Find where the given text appears and provide that cell's center as [X, Y] coordinate. 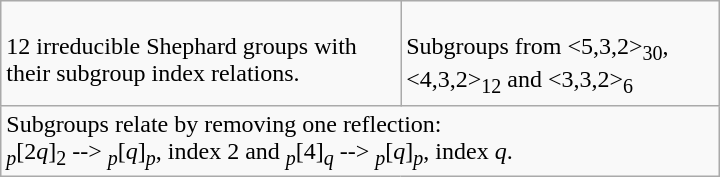
Subgroups from <5,3,2>30, <4,3,2>12 and <3,3,2>6 [560, 54]
Subgroups relate by removing one reflection:p[2q]2 --> p[q]p, index 2 and p[4]q --> p[q]p, index q. [360, 140]
12 irreducible Shephard groups with their subgroup index relations. [201, 54]
